Identify which cell holds the provided text, then report its [x, y] central coordinate. 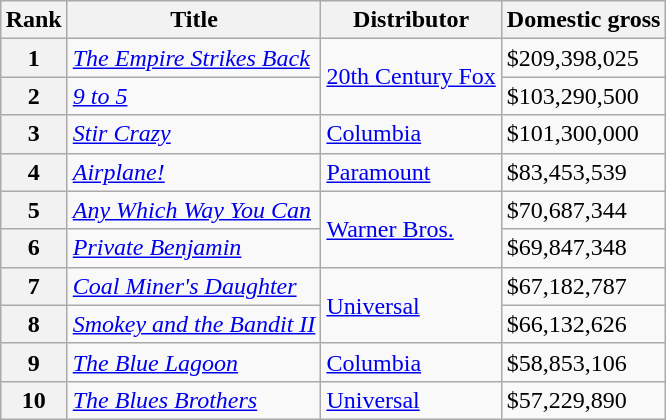
Stir Crazy [194, 134]
2 [34, 96]
$101,300,000 [584, 134]
Title [194, 20]
$83,453,539 [584, 172]
9 to 5 [194, 96]
$66,132,626 [584, 324]
4 [34, 172]
Smokey and the Bandit II [194, 324]
Rank [34, 20]
$67,182,787 [584, 286]
The Blues Brothers [194, 400]
Coal Miner's Daughter [194, 286]
3 [34, 134]
The Empire Strikes Back [194, 58]
5 [34, 210]
Distributor [411, 20]
9 [34, 362]
Any Which Way You Can [194, 210]
7 [34, 286]
20th Century Fox [411, 77]
Airplane! [194, 172]
8 [34, 324]
$209,398,025 [584, 58]
$103,290,500 [584, 96]
10 [34, 400]
Domestic gross [584, 20]
$57,229,890 [584, 400]
$69,847,348 [584, 248]
1 [34, 58]
Paramount [411, 172]
$70,687,344 [584, 210]
$58,853,106 [584, 362]
Warner Bros. [411, 229]
Private Benjamin [194, 248]
The Blue Lagoon [194, 362]
6 [34, 248]
